Detect which cell encompasses the target text, then output its (X, Y) center coordinate. 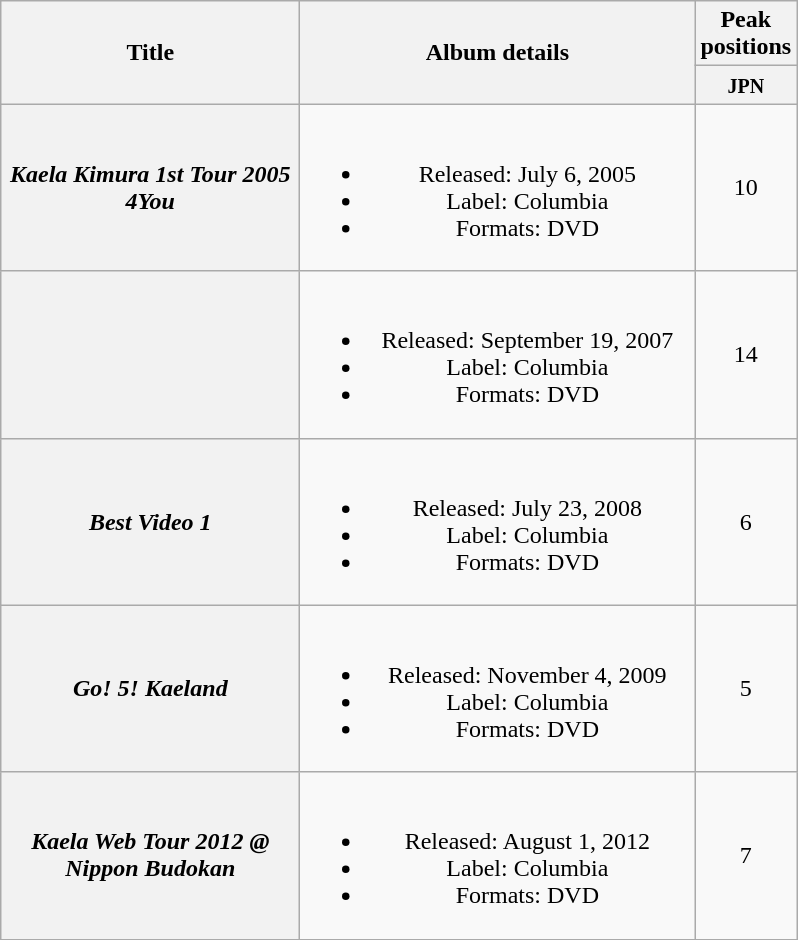
6 (746, 522)
Go! 5! Kaeland (150, 688)
Peak positions (746, 34)
Released: November 4, 2009Label: ColumbiaFormats: DVD (498, 688)
Released: September 19, 2007Label: ColumbiaFormats: DVD (498, 354)
10 (746, 188)
14 (746, 354)
Kaela Web Tour 2012 @ Nippon Budokan (150, 856)
Released: July 23, 2008Label: ColumbiaFormats: DVD (498, 522)
Kaela Kimura 1st Tour 2005 4You (150, 188)
7 (746, 856)
Released: August 1, 2012Label: ColumbiaFormats: DVD (498, 856)
Album details (498, 52)
Released: July 6, 2005Label: ColumbiaFormats: DVD (498, 188)
JPN (746, 85)
5 (746, 688)
Best Video 1 (150, 522)
Title (150, 52)
